Return the [X, Y] coordinate for the center point of the cell that contains the specified text.  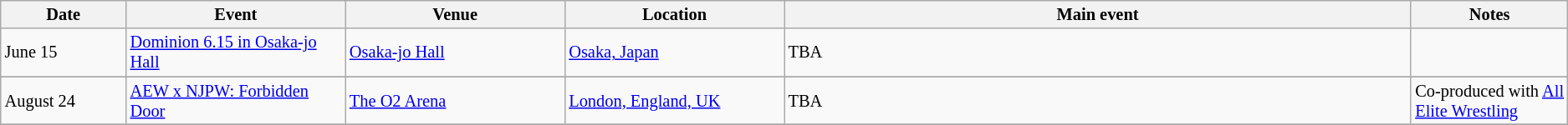
Event [236, 14]
Notes [1489, 14]
Osaka, Japan [674, 52]
Date [64, 14]
AEW x NJPW: Forbidden Door [236, 101]
Venue [455, 14]
London, England, UK [674, 101]
Main event [1098, 14]
Location [674, 14]
The O2 Arena [455, 101]
Co-produced with All Elite Wrestling [1489, 101]
Dominion 6.15 in Osaka-jo Hall [236, 52]
Osaka-jo Hall [455, 52]
June 15 [64, 52]
August 24 [64, 101]
